Scan for the cell matching the given text and deliver its (x, y) coordinate at center. 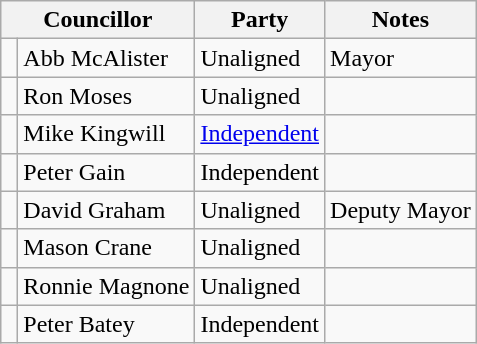
Mayor (401, 58)
Mike Kingwill (106, 134)
Peter Gain (106, 172)
Ron Moses (106, 96)
Party (260, 20)
David Graham (106, 210)
Deputy Mayor (401, 210)
Notes (401, 20)
Councillor (98, 20)
Mason Crane (106, 248)
Peter Batey (106, 324)
Ronnie Magnone (106, 286)
Abb McAlister (106, 58)
